Scan for the cell matching the given text and deliver its [X, Y] coordinate at center. 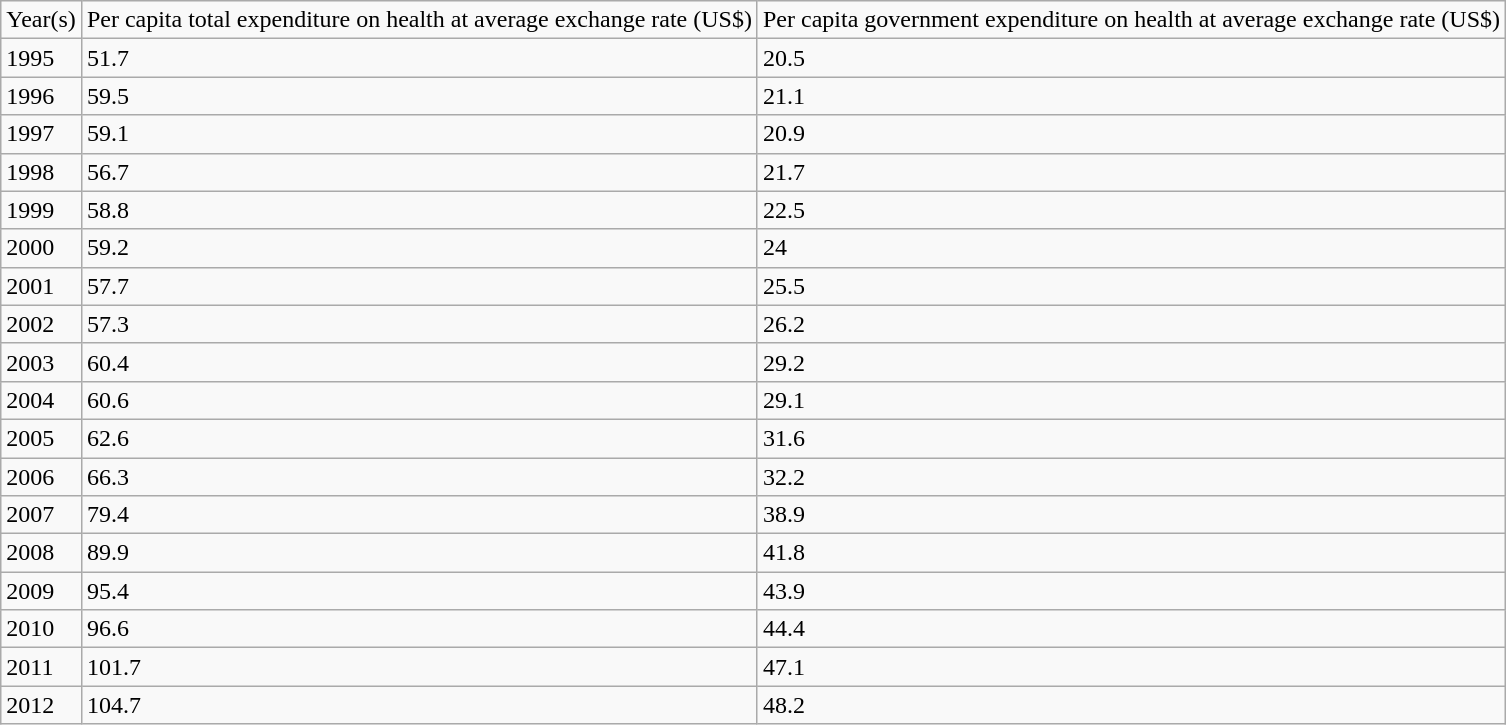
1997 [42, 134]
2000 [42, 248]
48.2 [1131, 705]
96.6 [419, 629]
60.6 [419, 400]
43.9 [1131, 591]
60.4 [419, 362]
2006 [42, 477]
29.1 [1131, 400]
38.9 [1131, 515]
59.2 [419, 248]
56.7 [419, 172]
20.5 [1131, 58]
1995 [42, 58]
20.9 [1131, 134]
2009 [42, 591]
26.2 [1131, 324]
62.6 [419, 438]
57.3 [419, 324]
2008 [42, 553]
59.1 [419, 134]
1996 [42, 96]
58.8 [419, 210]
47.1 [1131, 667]
2001 [42, 286]
24 [1131, 248]
41.8 [1131, 553]
59.5 [419, 96]
57.7 [419, 286]
2004 [42, 400]
Per capita government expenditure on health at average exchange rate (US$) [1131, 20]
2010 [42, 629]
Per capita total expenditure on health at average exchange rate (US$) [419, 20]
22.5 [1131, 210]
89.9 [419, 553]
79.4 [419, 515]
21.7 [1131, 172]
2012 [42, 705]
66.3 [419, 477]
1999 [42, 210]
Year(s) [42, 20]
51.7 [419, 58]
29.2 [1131, 362]
95.4 [419, 591]
2007 [42, 515]
31.6 [1131, 438]
101.7 [419, 667]
2011 [42, 667]
44.4 [1131, 629]
2003 [42, 362]
1998 [42, 172]
104.7 [419, 705]
2005 [42, 438]
32.2 [1131, 477]
2002 [42, 324]
25.5 [1131, 286]
21.1 [1131, 96]
